Output the [X, Y] coordinate of the center of the cell containing the given text.  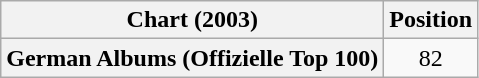
Position [431, 20]
Chart (2003) [192, 20]
82 [431, 58]
German Albums (Offizielle Top 100) [192, 58]
